Find where the given text appears and provide that cell's center as [x, y] coordinate. 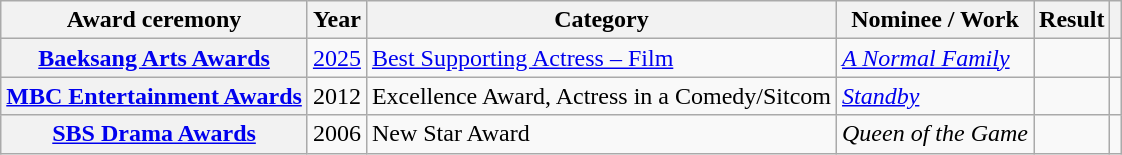
Year [336, 20]
Standby [936, 96]
MBC Entertainment Awards [154, 96]
Best Supporting Actress – Film [601, 58]
Category [601, 20]
Baeksang Arts Awards [154, 58]
Result [1072, 20]
Nominee / Work [936, 20]
Queen of the Game [936, 134]
SBS Drama Awards [154, 134]
Excellence Award, Actress in a Comedy/Sitcom [601, 96]
2006 [336, 134]
A Normal Family [936, 58]
2025 [336, 58]
New Star Award [601, 134]
2012 [336, 96]
Award ceremony [154, 20]
